Output the (x, y) coordinate of the center of the cell containing the given text.  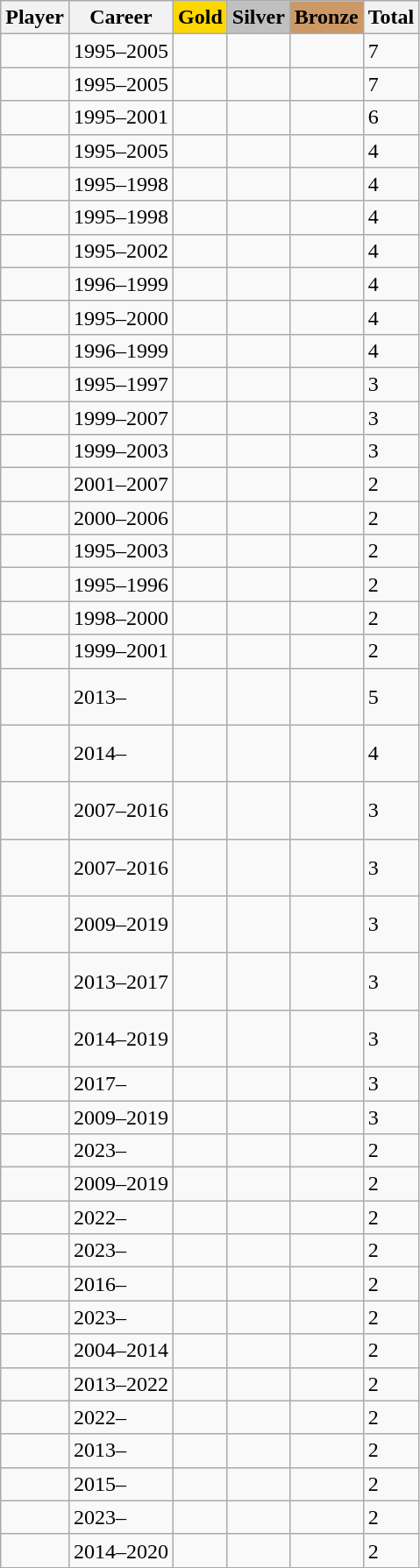
1999–2007 (121, 418)
Player (35, 18)
2001–2007 (121, 485)
1995–2003 (121, 551)
1995–1996 (121, 585)
Gold (201, 18)
2016– (121, 1284)
1999–2001 (121, 651)
2015– (121, 1484)
Bronze (326, 18)
1998–2000 (121, 618)
Career (121, 18)
1995–2001 (121, 117)
2014–2020 (121, 1550)
Total (391, 18)
1995–2002 (121, 251)
5 (391, 696)
2014–2019 (121, 1038)
2013–2022 (121, 1384)
2014– (121, 754)
2013–2017 (121, 982)
1995–1997 (121, 384)
1995–2000 (121, 317)
1999–2003 (121, 451)
2000–2006 (121, 518)
2017– (121, 1083)
Silver (258, 18)
6 (391, 117)
2004–2014 (121, 1351)
